Search for the cell housing the specified text and yield its [x, y] center coordinate. 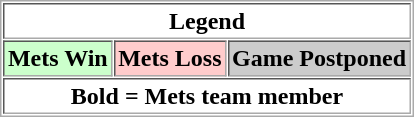
Game Postponed [320, 58]
Legend [206, 21]
Mets Win [58, 58]
Bold = Mets team member [206, 96]
Mets Loss [170, 58]
